Scan for the cell matching the given text and deliver its [x, y] coordinate at center. 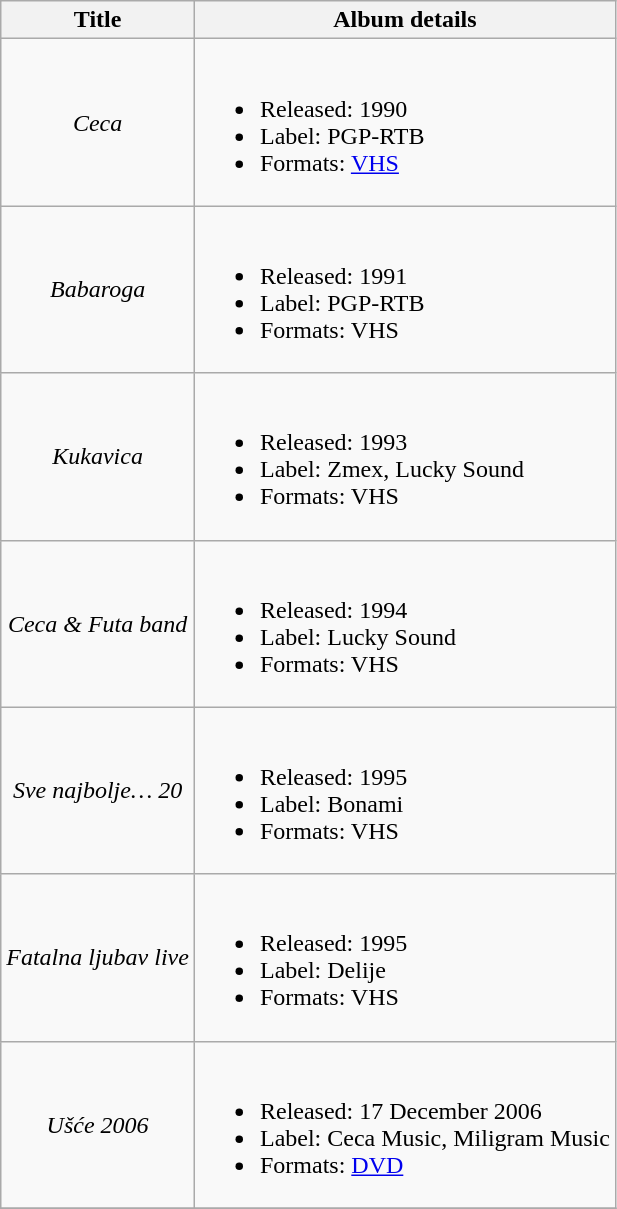
Released: 1990Label: PGP-RTBFormats: VHS [404, 122]
Fatalna ljubav live [98, 958]
Kukavica [98, 456]
Ceca [98, 122]
Sve najbolje… 20 [98, 790]
Released: 1994Label: Lucky SoundFormats: VHS [404, 624]
Released: 17 December 2006Label: Ceca Music, Miligram MusicFormats: DVD [404, 1124]
Album details [404, 20]
Ušće 2006 [98, 1124]
Released: 1993Label: Zmex, Lucky SoundFormats: VHS [404, 456]
Title [98, 20]
Released: 1995Label: DelijeFormats: VHS [404, 958]
Babaroga [98, 290]
Ceca & Futa band [98, 624]
Released: 1995Label: BonamiFormats: VHS [404, 790]
Released: 1991Label: PGP-RTBFormats: VHS [404, 290]
